Determine the (x, y) coordinate at the center of the cell enclosing the given text.  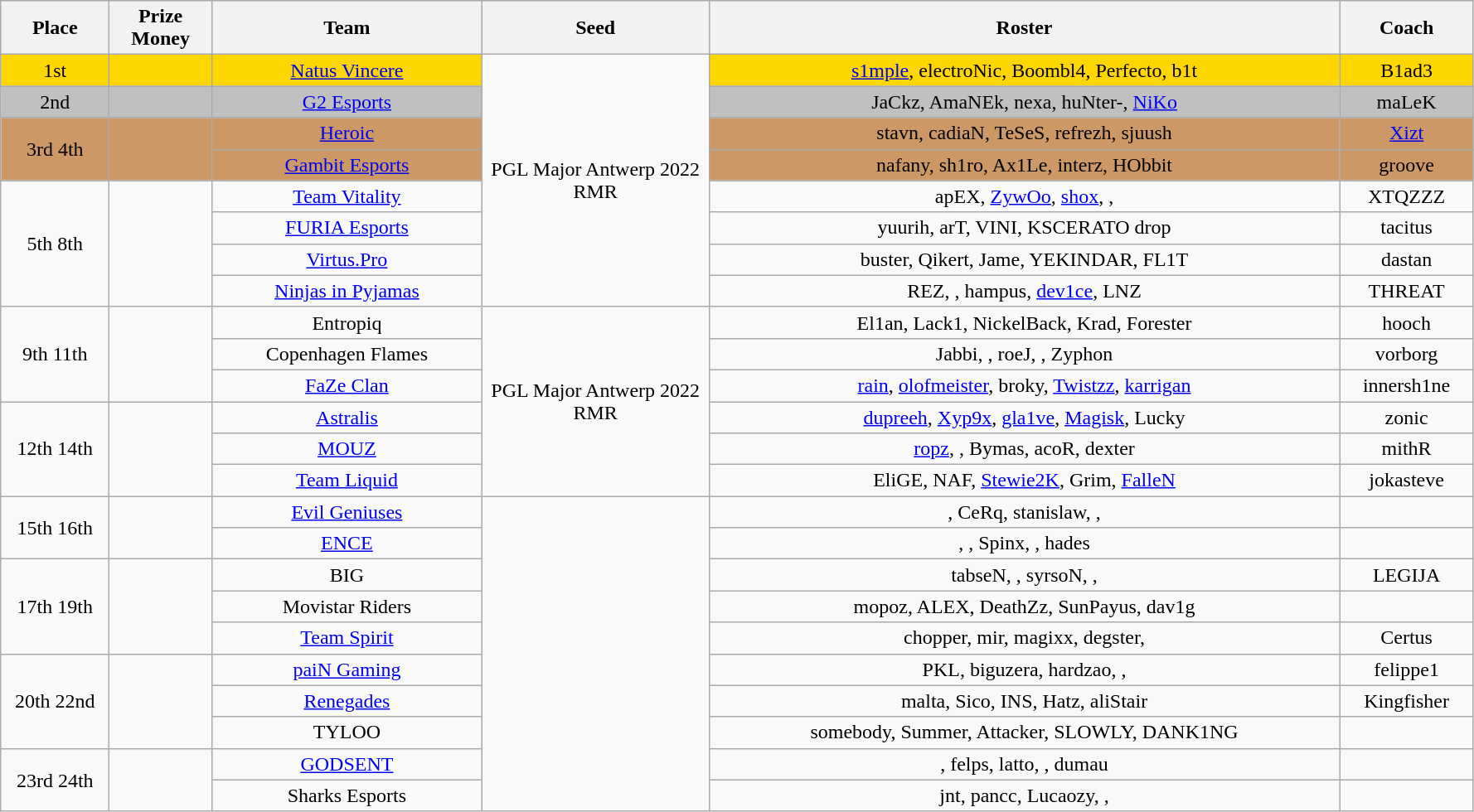
Sharks Esports (347, 795)
Place (55, 28)
hooch (1406, 322)
paiN Gaming (347, 669)
, CeRq, stanislaw, , (1025, 512)
Team Spirit (347, 638)
Renegades (347, 701)
somebody, Summer, Attacker, SLOWLY, DANK1NG (1025, 732)
XTQZZZ (1406, 196)
LEGIJA (1406, 575)
stavn, cadiaN, TeSeS, refrezh, sjuush (1025, 133)
1st (55, 70)
ENCE (347, 544)
, felps, latto, , dumau (1025, 764)
mopoz, ALEX, DeathZz, SunPayus, dav1g (1025, 607)
Entropiq (347, 322)
EliGE, NAF, Stewie2K, Grim, FalleN (1025, 481)
5th 8th (55, 244)
12th 14th (55, 448)
MOUZ (347, 449)
zonic (1406, 417)
Evil Geniuses (347, 512)
B1ad3 (1406, 70)
Team Vitality (347, 196)
nafany, sh1ro, Ax1Le, interz, HObbit (1025, 165)
Astralis (347, 417)
FaZe Clan (347, 385)
Natus Vincere (347, 70)
BIG (347, 575)
Seed (595, 28)
Coach (1406, 28)
20th 22nd (55, 701)
jnt, pancc, Lucaozy, , (1025, 795)
Xizt (1406, 133)
Heroic (347, 133)
TYLOO (347, 732)
Gambit Esports (347, 165)
Movistar Riders (347, 607)
G2 Esports (347, 102)
innersh1ne (1406, 385)
felippe1 (1406, 669)
15th 16th (55, 528)
s1mple, electroNic, Boombl4, Perfecto, b1t (1025, 70)
yuurih, arT, VINI, KSCERATO drop (1025, 228)
3rd 4th (55, 149)
Copenhagen Flames (347, 354)
THREAT (1406, 291)
2nd (55, 102)
FURIA Esports (347, 228)
REZ, , hampus, dev1ce, LNZ (1025, 291)
dupreeh, Xyp9x, gla1ve, Magisk, Lucky (1025, 417)
Ninjas in Pyjamas (347, 291)
JaCkz, AmaNEk, nexa, huNter-, NiKo (1025, 102)
tabseN, , syrsoN, , (1025, 575)
groove (1406, 165)
Team (347, 28)
Virtus.Pro (347, 259)
ropz, , Bymas, acoR, dexter (1025, 449)
El1an, Lack1, NickelBack, Krad, Forester (1025, 322)
maLeK (1406, 102)
chopper, mir, magixx, degster, (1025, 638)
tacitus (1406, 228)
9th 11th (55, 354)
apEX, ZywOo, shox, , (1025, 196)
Certus (1406, 638)
17th 19th (55, 607)
23rd 24th (55, 780)
Roster (1025, 28)
GODSENT (347, 764)
mithR (1406, 449)
PKL, biguzera, hardzao, , (1025, 669)
Prize Money (161, 28)
Kingfisher (1406, 701)
malta, Sico, INS, Hatz, aliStair (1025, 701)
Jabbi, , roeJ, , Zyphon (1025, 354)
Team Liquid (347, 481)
jokasteve (1406, 481)
, , Spinx, , hades (1025, 544)
vorborg (1406, 354)
buster, Qikert, Jame, YEKINDAR, FL1T (1025, 259)
rain, olofmeister, broky, Twistzz, karrigan (1025, 385)
dastan (1406, 259)
